From the cell containing the given text, extract its center point as (X, Y) coordinate. 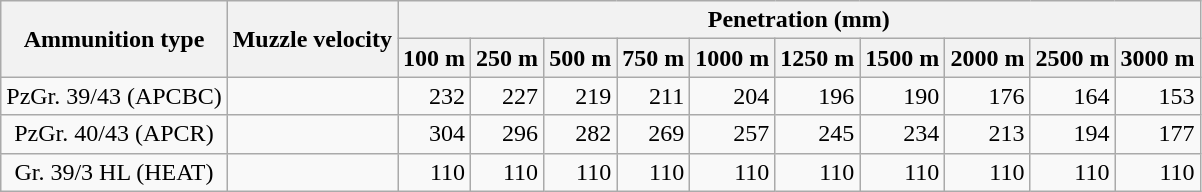
296 (508, 134)
153 (1158, 96)
3000 m (1158, 58)
196 (818, 96)
Penetration (mm) (800, 20)
PzGr. 39/43 (APCBC) (114, 96)
269 (654, 134)
204 (732, 96)
1500 m (902, 58)
750 m (654, 58)
2000 m (988, 58)
211 (654, 96)
Ammunition type (114, 39)
Gr. 39/3 HL (HEAT) (114, 172)
Muzzle velocity (312, 39)
227 (508, 96)
304 (434, 134)
190 (902, 96)
194 (1072, 134)
2500 m (1072, 58)
250 m (508, 58)
PzGr. 40/43 (APCR) (114, 134)
257 (732, 134)
282 (580, 134)
1000 m (732, 58)
234 (902, 134)
177 (1158, 134)
164 (1072, 96)
219 (580, 96)
232 (434, 96)
176 (988, 96)
245 (818, 134)
100 m (434, 58)
213 (988, 134)
1250 m (818, 58)
500 m (580, 58)
